Identify which cell holds the provided text, then report its [X, Y] central coordinate. 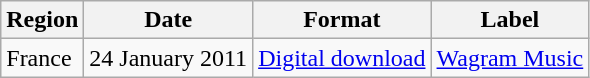
Wagram Music [510, 58]
Date [168, 20]
France [42, 58]
Label [510, 20]
Format [342, 20]
Digital download [342, 58]
24 January 2011 [168, 58]
Region [42, 20]
